For the text-containing cell, return its midpoint in (X, Y) coordinate format. 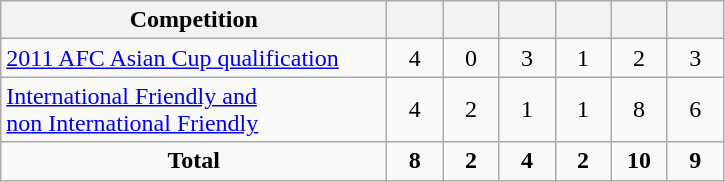
0 (471, 58)
2011 AFC Asian Cup qualification (194, 58)
6 (695, 110)
Competition (194, 20)
9 (695, 161)
International Friendly and non International Friendly (194, 110)
10 (639, 161)
Total (194, 161)
